From the cell containing the given text, extract its center point as (x, y) coordinate. 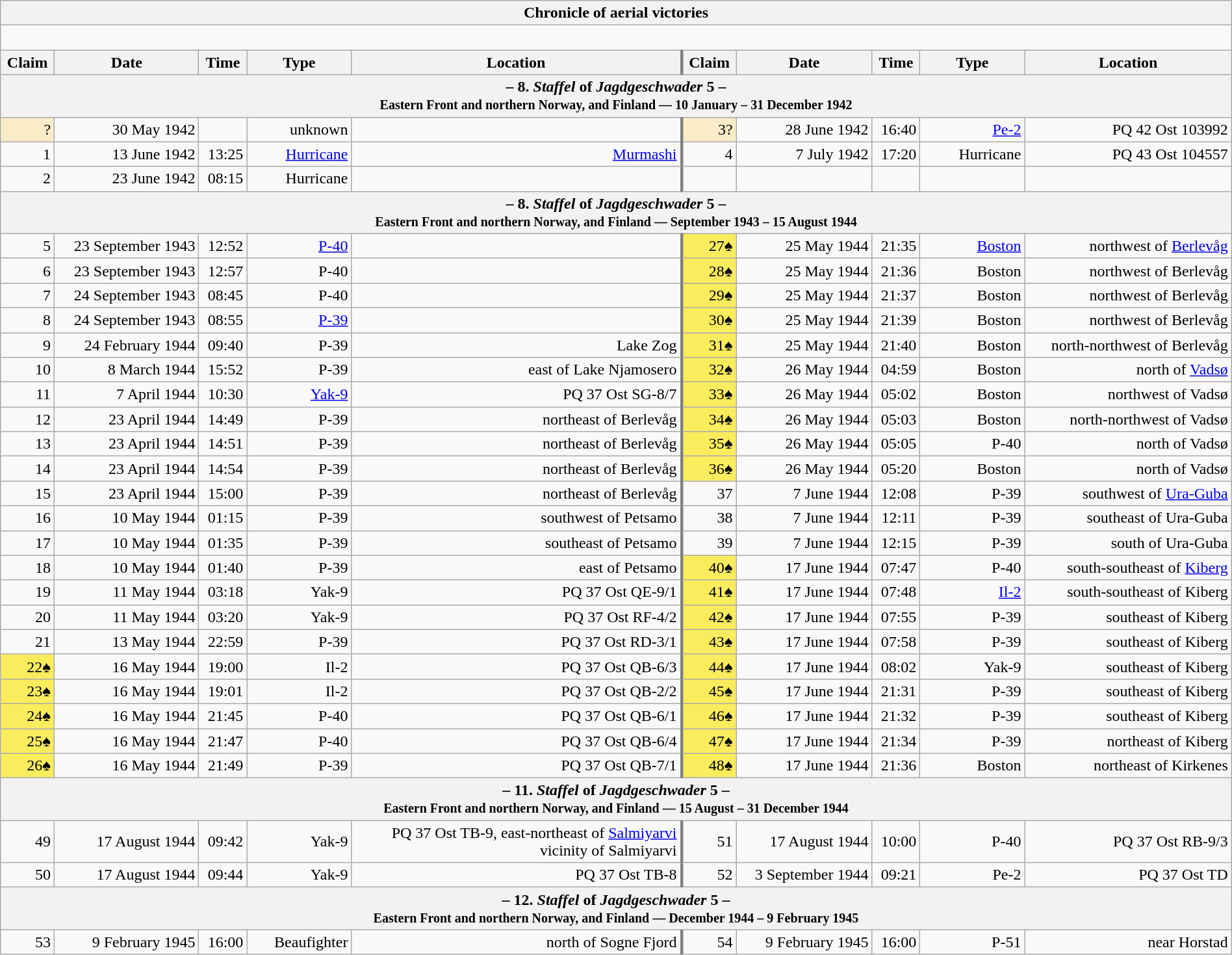
PQ 37 Ost RB-9/3 (1128, 841)
01:40 (223, 568)
PQ 37 Ost TB-8 (517, 875)
39 (710, 543)
19 (27, 592)
28 June 1942 (804, 129)
Murmashi (517, 154)
6 (27, 270)
21:39 (896, 320)
45♠ (710, 691)
07:47 (896, 568)
09:21 (896, 875)
51 (710, 841)
07:55 (896, 617)
PQ 37 Ost QB-6/1 (517, 716)
54 (710, 942)
04:59 (896, 370)
16 (27, 518)
17 (27, 543)
36♠ (710, 469)
southeast of Ura-Guba (1128, 518)
19:01 (223, 691)
2 (27, 179)
48♠ (710, 766)
– 8. Staffel of Jagdgeschwader 5 –Eastern Front and northern Norway, and Finland — 10 January – 31 December 1942 (616, 96)
21:40 (896, 345)
33♠ (710, 395)
46♠ (710, 716)
9 (27, 345)
05:05 (896, 444)
09:40 (223, 345)
PQ 37 Ost TB-9, east-northeast of Salmiyarvivicinity of Salmiyarvi (517, 841)
14:54 (223, 469)
21:47 (223, 740)
south of Ura-Guba (1128, 543)
PQ 37 Ost RF-4/2 (517, 617)
03:18 (223, 592)
01:15 (223, 518)
PQ 43 Ost 104557 (1128, 154)
10:30 (223, 395)
north-northwest of Vadsø (1128, 419)
13 June 1942 (127, 154)
40♠ (710, 568)
northwest of Vadsø (1128, 395)
15:52 (223, 370)
05:02 (896, 395)
east of Petsamo (517, 568)
18 (27, 568)
31♠ (710, 345)
northeast of Kirkenes (1128, 766)
PQ 37 Ost RD-3/1 (517, 642)
21:45 (223, 716)
08:45 (223, 295)
12 (27, 419)
southeast of Petsamo (517, 543)
52 (710, 875)
14:51 (223, 444)
southwest of Ura-Guba (1128, 493)
– 12. Staffel of Jagdgeschwader 5 –Eastern Front and northern Norway, and Finland — December 1944 – 9 February 1945 (616, 909)
24 February 1944 (127, 345)
21:35 (896, 246)
4 (710, 154)
PQ 37 Ost QE-9/1 (517, 592)
PQ 37 Ost QB-2/2 (517, 691)
8 (27, 320)
21:34 (896, 740)
Beaufighter (299, 942)
Lake Zog (517, 345)
24♠ (27, 716)
PQ 37 Ost QB-7/1 (517, 766)
14:49 (223, 419)
north of Sogne Fjord (517, 942)
PQ 42 Ost 103992 (1128, 129)
near Horstad (1128, 942)
southwest of Petsamo (517, 518)
37 (710, 493)
12:52 (223, 246)
? (27, 129)
28♠ (710, 270)
7 (27, 295)
19:00 (223, 666)
47♠ (710, 740)
– 11. Staffel of Jagdgeschwader 5 –Eastern Front and northern Norway, and Finland — 15 August – 31 December 1944 (616, 800)
21:31 (896, 691)
08:02 (896, 666)
23 June 1942 (127, 179)
P-51 (972, 942)
38 (710, 518)
21:49 (223, 766)
PQ 37 Ost TD (1128, 875)
25♠ (27, 740)
13 May 1944 (127, 642)
03:20 (223, 617)
unknown (299, 129)
3? (710, 129)
09:42 (223, 841)
17:20 (896, 154)
07:58 (896, 642)
22:59 (223, 642)
11 (27, 395)
3 September 1944 (804, 875)
12:57 (223, 270)
15 (27, 493)
10:00 (896, 841)
1 (27, 154)
21:37 (896, 295)
15:00 (223, 493)
13 (27, 444)
north-northwest of Berlevåg (1128, 345)
26♠ (27, 766)
12:08 (896, 493)
PQ 37 Ost QB-6/3 (517, 666)
10 (27, 370)
8 March 1944 (127, 370)
05:20 (896, 469)
northeast of Kiberg (1128, 740)
5 (27, 246)
32♠ (710, 370)
30 May 1942 (127, 129)
7 July 1942 (804, 154)
29♠ (710, 295)
53 (27, 942)
27♠ (710, 246)
16:40 (896, 129)
east of Lake Njamosero (517, 370)
43♠ (710, 642)
30♠ (710, 320)
21:32 (896, 716)
35♠ (710, 444)
14 (27, 469)
12:11 (896, 518)
09:44 (223, 875)
21 (27, 642)
49 (27, 841)
PQ 37 Ost QB-6/4 (517, 740)
44♠ (710, 666)
01:35 (223, 543)
05:03 (896, 419)
22♠ (27, 666)
Chronicle of aerial victories (616, 13)
08:15 (223, 179)
34♠ (710, 419)
23♠ (27, 691)
08:55 (223, 320)
41♠ (710, 592)
13:25 (223, 154)
PQ 37 Ost SG-8/7 (517, 395)
42♠ (710, 617)
– 8. Staffel of Jagdgeschwader 5 –Eastern Front and northern Norway, and Finland — September 1943 – 15 August 1944 (616, 212)
12:15 (896, 543)
7 April 1944 (127, 395)
50 (27, 875)
20 (27, 617)
07:48 (896, 592)
